Find where the given text appears and provide that cell's center as [x, y] coordinate. 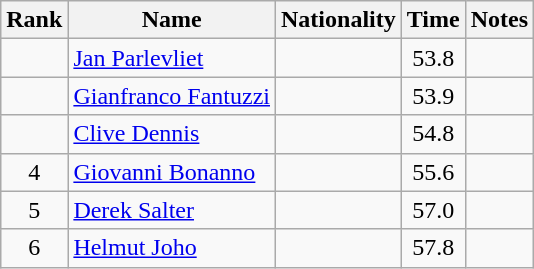
Name [172, 20]
Notes [499, 20]
Time [433, 20]
4 [34, 172]
57.0 [433, 210]
Rank [34, 20]
Giovanni Bonanno [172, 172]
Helmut Joho [172, 248]
Nationality [339, 20]
55.6 [433, 172]
Jan Parlevliet [172, 58]
53.8 [433, 58]
53.9 [433, 96]
54.8 [433, 134]
5 [34, 210]
Clive Dennis [172, 134]
Gianfranco Fantuzzi [172, 96]
6 [34, 248]
Derek Salter [172, 210]
57.8 [433, 248]
